Scan for the cell matching the given text and deliver its [x, y] coordinate at center. 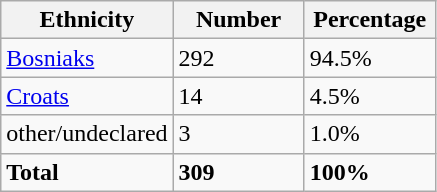
292 [238, 58]
3 [238, 134]
4.5% [370, 96]
Croats [87, 96]
Bosniaks [87, 58]
other/undeclared [87, 134]
Percentage [370, 20]
Number [238, 20]
14 [238, 96]
1.0% [370, 134]
100% [370, 172]
Ethnicity [87, 20]
309 [238, 172]
Total [87, 172]
94.5% [370, 58]
